Provide the [x, y] coordinate of the cell's center where the given text is located.  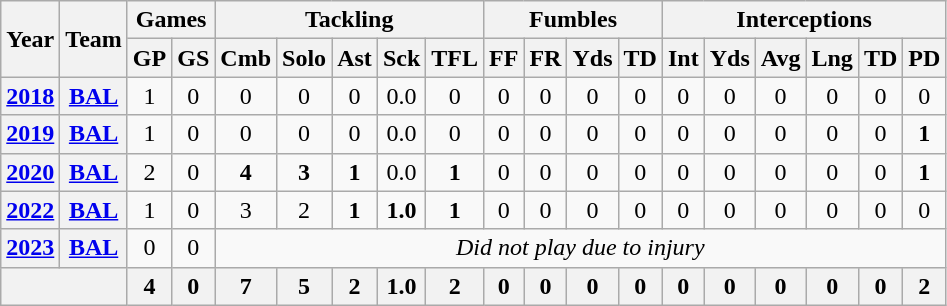
PD [924, 58]
Ast [355, 58]
GP [149, 58]
5 [304, 286]
Fumbles [574, 20]
Int [683, 58]
2018 [30, 96]
Games [170, 20]
Avg [780, 58]
TFL [455, 58]
Sck [401, 58]
Year [30, 39]
Tackling [350, 20]
2023 [30, 248]
Cmb [246, 58]
Team [94, 39]
GS [194, 58]
Lng [832, 58]
7 [246, 286]
2019 [30, 134]
FF [504, 58]
FR [546, 58]
Did not play due to injury [580, 248]
2022 [30, 210]
2020 [30, 172]
Interceptions [804, 20]
Solo [304, 58]
